Detect which cell encompasses the target text, then output its [X, Y] center coordinate. 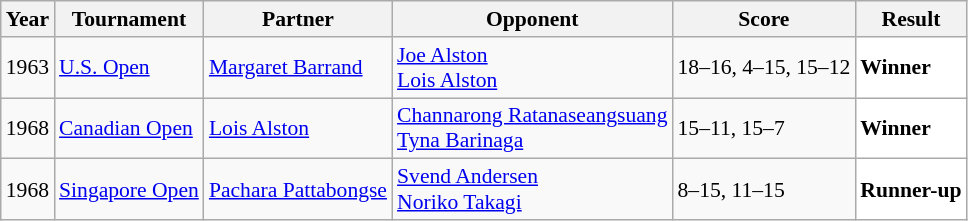
U.S. Open [129, 68]
Channarong Ratanaseangsuang Tyna Barinaga [532, 128]
Score [764, 19]
Opponent [532, 19]
Pachara Pattabongse [298, 190]
Year [28, 19]
18–16, 4–15, 15–12 [764, 68]
Canadian Open [129, 128]
1963 [28, 68]
15–11, 15–7 [764, 128]
Runner-up [910, 190]
Svend Andersen Noriko Takagi [532, 190]
Result [910, 19]
Partner [298, 19]
Margaret Barrand [298, 68]
Lois Alston [298, 128]
Joe Alston Lois Alston [532, 68]
8–15, 11–15 [764, 190]
Singapore Open [129, 190]
Tournament [129, 19]
